Identify which cell holds the provided text, then report its [x, y] central coordinate. 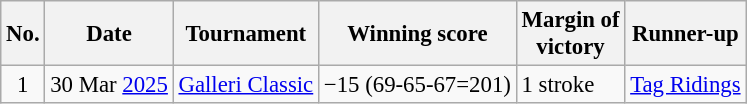
Date [109, 34]
Winning score [418, 34]
30 Mar 2025 [109, 85]
Margin ofvictory [570, 34]
Tournament [246, 34]
1 stroke [570, 85]
Runner-up [686, 34]
−15 (69-65-67=201) [418, 85]
Galleri Classic [246, 85]
No. [23, 34]
1 [23, 85]
Tag Ridings [686, 85]
